Identify which cell holds the provided text, then report its (x, y) central coordinate. 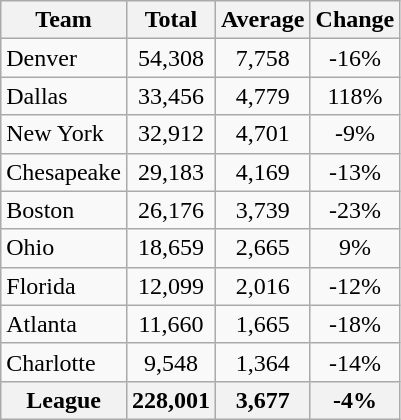
Change (355, 20)
Chesapeake (64, 172)
4,169 (262, 172)
3,739 (262, 210)
-23% (355, 210)
11,660 (170, 324)
32,912 (170, 134)
2,665 (262, 248)
Total (170, 20)
18,659 (170, 248)
Denver (64, 58)
-14% (355, 362)
228,001 (170, 400)
26,176 (170, 210)
Average (262, 20)
-16% (355, 58)
Florida (64, 286)
League (64, 400)
Ohio (64, 248)
7,758 (262, 58)
33,456 (170, 96)
Charlotte (64, 362)
-9% (355, 134)
-13% (355, 172)
12,099 (170, 286)
54,308 (170, 58)
9,548 (170, 362)
1,665 (262, 324)
-18% (355, 324)
4,779 (262, 96)
Boston (64, 210)
New York (64, 134)
3,677 (262, 400)
Atlanta (64, 324)
Dallas (64, 96)
2,016 (262, 286)
1,364 (262, 362)
Team (64, 20)
9% (355, 248)
-4% (355, 400)
118% (355, 96)
-12% (355, 286)
4,701 (262, 134)
29,183 (170, 172)
